Pinpoint the cell where the given text exists, returning its (x, y) midpoint coordinate. 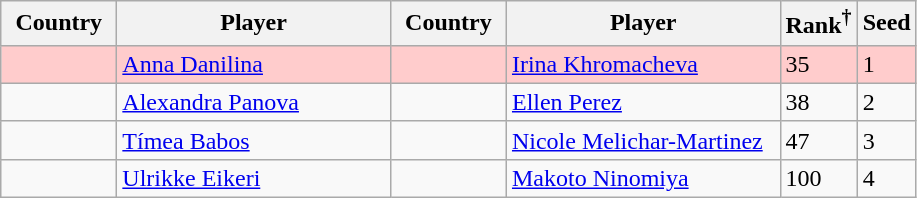
1 (886, 64)
38 (818, 102)
35 (818, 64)
Makoto Ninomiya (643, 178)
4 (886, 178)
Seed (886, 24)
100 (818, 178)
Ellen Perez (643, 102)
Ulrikke Eikeri (254, 178)
47 (818, 140)
Irina Khromacheva (643, 64)
3 (886, 140)
Anna Danilina (254, 64)
Tímea Babos (254, 140)
Rank† (818, 24)
2 (886, 102)
Alexandra Panova (254, 102)
Nicole Melichar-Martinez (643, 140)
